Return [X, Y] of the center of cell containing provided text 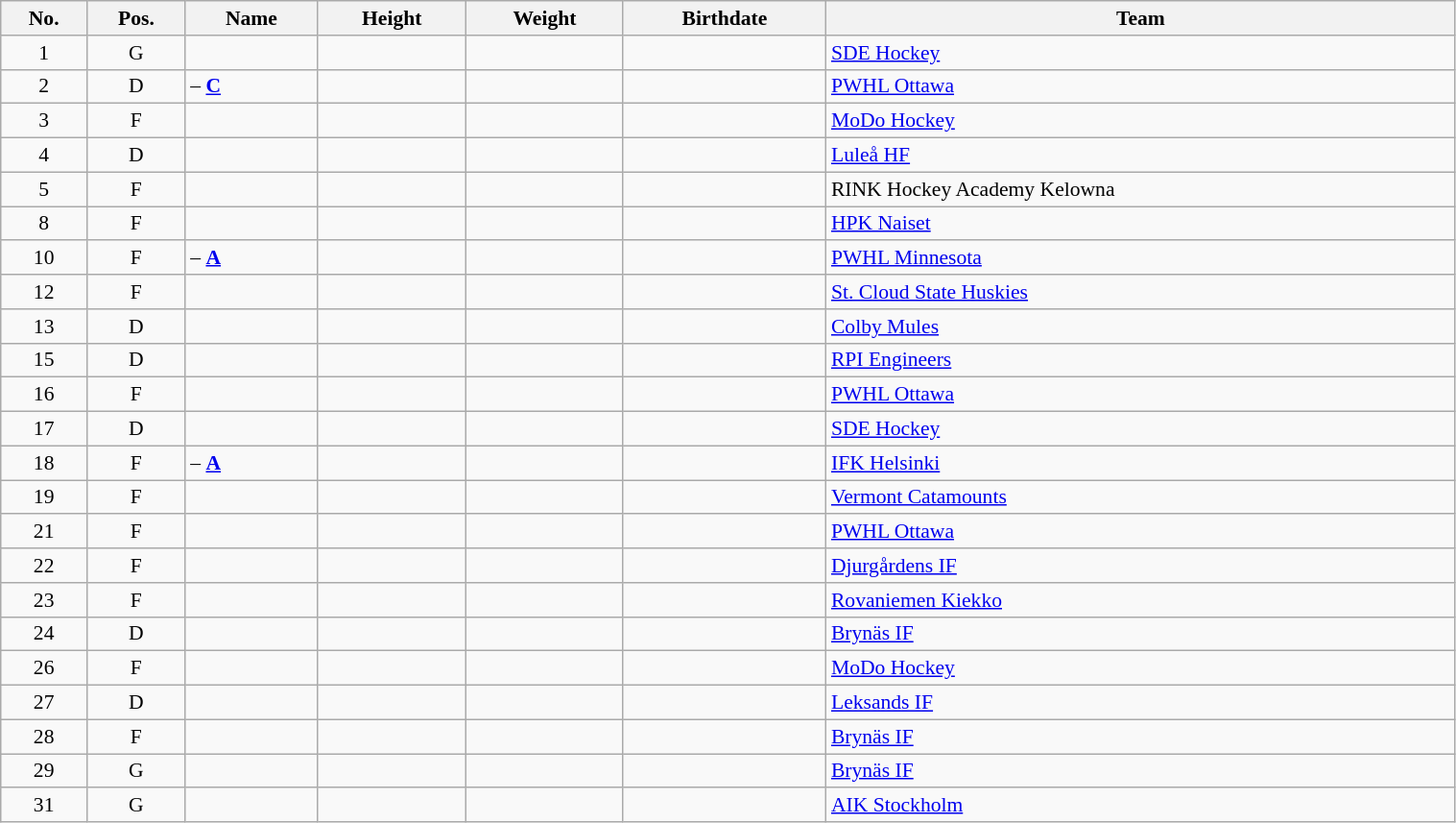
1 [44, 53]
15 [44, 360]
12 [44, 292]
21 [44, 532]
Luleå HF [1140, 156]
Name [251, 18]
22 [44, 566]
24 [44, 634]
17 [44, 429]
Weight [545, 18]
RINK Hockey Academy Kelowna [1140, 189]
2 [44, 86]
19 [44, 497]
29 [44, 771]
St. Cloud State Huskies [1140, 292]
PWHL Minnesota [1140, 258]
27 [44, 703]
18 [44, 463]
28 [44, 737]
3 [44, 121]
16 [44, 395]
8 [44, 224]
Leksands IF [1140, 703]
4 [44, 156]
IFK Helsinki [1140, 463]
23 [44, 600]
Team [1140, 18]
HPK Naiset [1140, 224]
– C [251, 86]
Colby Mules [1140, 327]
Height [392, 18]
Rovaniemen Kiekko [1140, 600]
Vermont Catamounts [1140, 497]
RPI Engineers [1140, 360]
Djurgårdens IF [1140, 566]
AIK Stockholm [1140, 806]
Birthdate [725, 18]
No. [44, 18]
31 [44, 806]
13 [44, 327]
Pos. [136, 18]
26 [44, 668]
10 [44, 258]
5 [44, 189]
